Detect which cell encompasses the target text, then output its [X, Y] center coordinate. 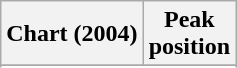
Peakposition [189, 34]
Chart (2004) [72, 34]
